From the cell containing the given text, extract its center point as (X, Y) coordinate. 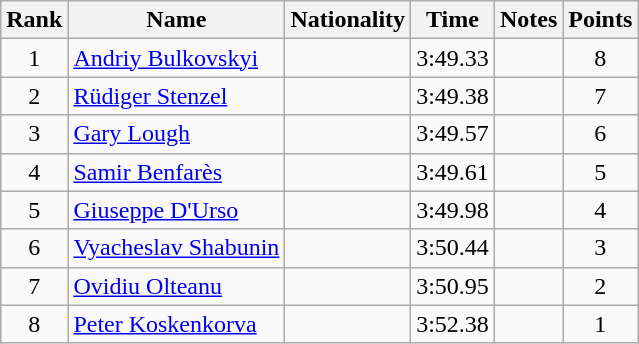
Ovidiu Olteanu (176, 286)
Gary Lough (176, 134)
3:49.61 (453, 172)
Time (453, 20)
Rank (34, 20)
Rüdiger Stenzel (176, 96)
Vyacheslav Shabunin (176, 248)
3:50.95 (453, 286)
3:49.98 (453, 210)
3:50.44 (453, 248)
3:49.38 (453, 96)
Name (176, 20)
Points (600, 20)
Andriy Bulkovskyi (176, 58)
3:49.57 (453, 134)
Samir Benfarès (176, 172)
Giuseppe D'Urso (176, 210)
3:49.33 (453, 58)
Nationality (348, 20)
Notes (528, 20)
3:52.38 (453, 324)
Peter Koskenkorva (176, 324)
